Identify which cell holds the provided text, then report its (x, y) central coordinate. 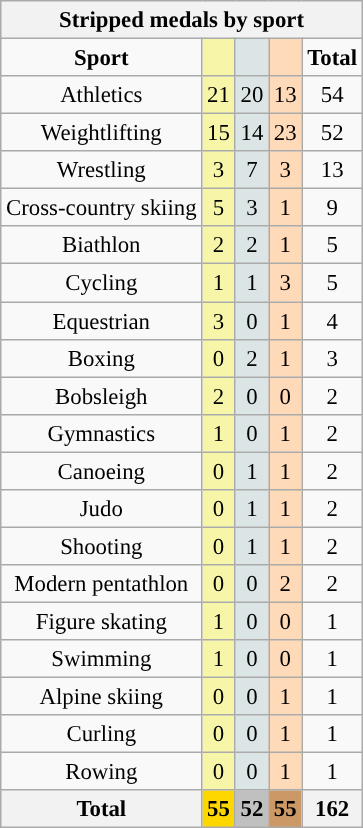
Shooting (102, 546)
Equestrian (102, 321)
Stripped medals by sport (182, 20)
Cycling (102, 283)
Swimming (102, 659)
Rowing (102, 772)
Wrestling (102, 170)
Bobsleigh (102, 396)
20 (252, 95)
Biathlon (102, 245)
4 (332, 321)
Alpine skiing (102, 697)
9 (332, 208)
Judo (102, 509)
14 (252, 133)
Sport (102, 58)
15 (218, 133)
Figure skating (102, 621)
Boxing (102, 358)
Modern pentathlon (102, 584)
Cross-country skiing (102, 208)
21 (218, 95)
Athletics (102, 95)
54 (332, 95)
Curling (102, 734)
162 (332, 809)
23 (286, 133)
7 (252, 170)
Gymnastics (102, 433)
Weightlifting (102, 133)
Canoeing (102, 471)
